Return the [x, y] coordinate for the center point of the cell that contains the specified text.  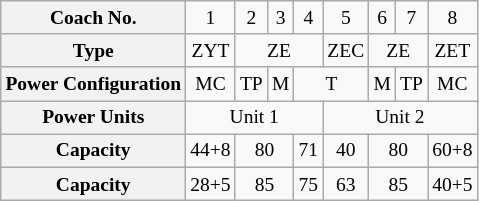
44+8 [211, 150]
Coach No. [94, 18]
3 [280, 18]
ZYT [211, 50]
28+5 [211, 184]
Power Units [94, 118]
63 [346, 184]
1 [211, 18]
40+5 [453, 184]
75 [308, 184]
6 [382, 18]
4 [308, 18]
ZET [453, 50]
40 [346, 150]
Unit 1 [254, 118]
2 [251, 18]
Type [94, 50]
5 [346, 18]
Unit 2 [400, 118]
ZEC [346, 50]
T [332, 84]
71 [308, 150]
8 [453, 18]
60+8 [453, 150]
Power Configuration [94, 84]
7 [411, 18]
